Return the (X, Y) coordinate for the center point of the cell that contains the specified text.  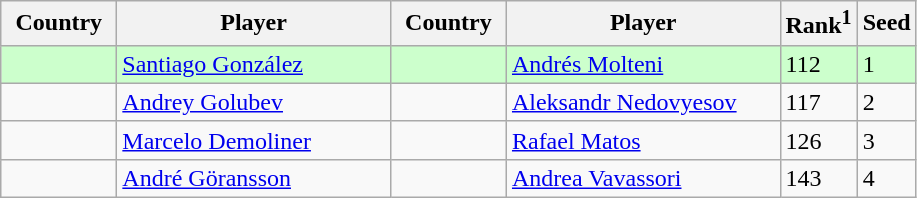
112 (818, 64)
Andrés Molteni (643, 64)
4 (886, 178)
3 (886, 140)
143 (818, 178)
Andrea Vavassori (643, 178)
Seed (886, 24)
126 (818, 140)
2 (886, 102)
André Göransson (254, 178)
Marcelo Demoliner (254, 140)
Santiago González (254, 64)
Andrey Golubev (254, 102)
Rafael Matos (643, 140)
117 (818, 102)
Rank1 (818, 24)
1 (886, 64)
Aleksandr Nedovyesov (643, 102)
